Detect which cell encompasses the target text, then output its (X, Y) center coordinate. 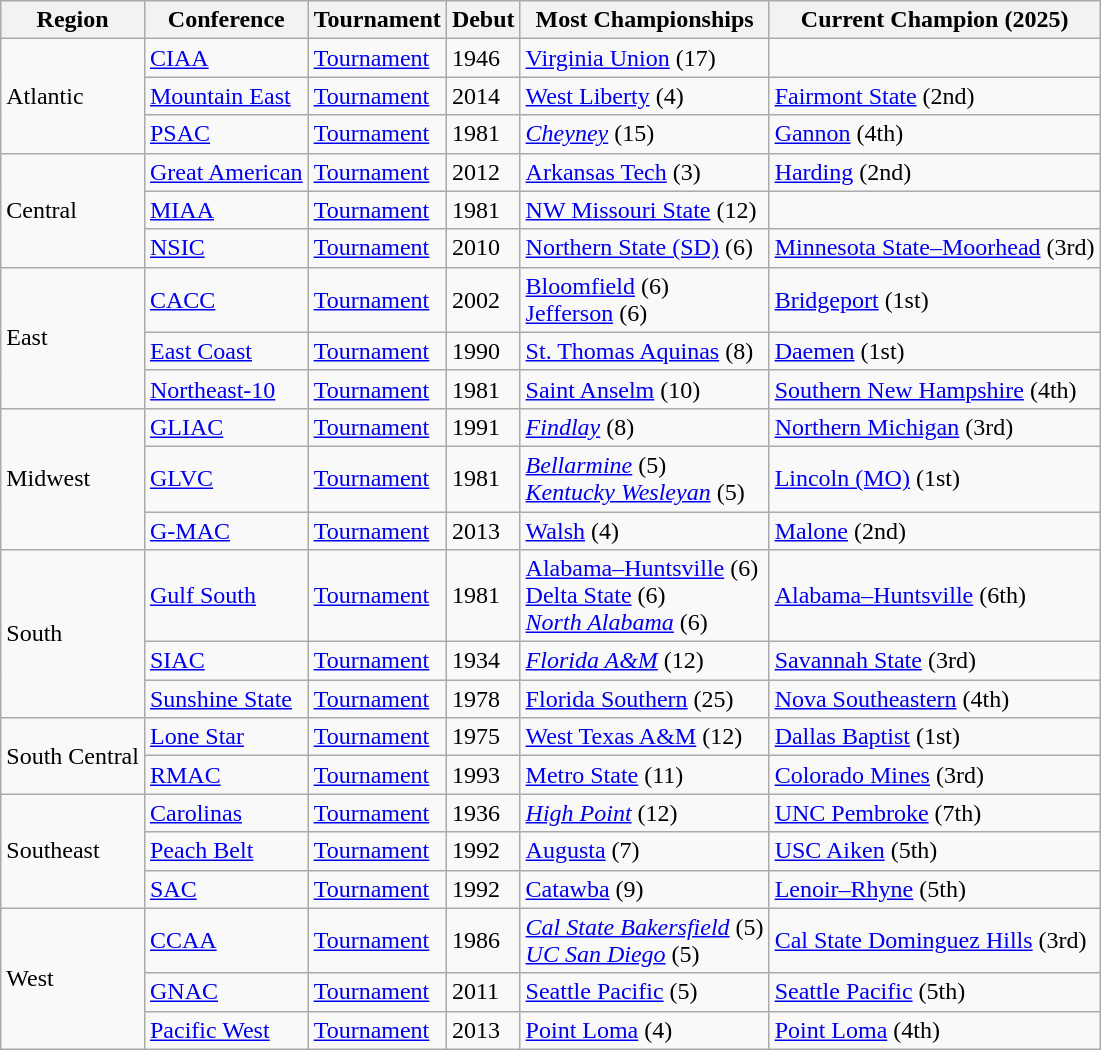
G-MAC (226, 531)
Minnesota State–Moorhead (3rd) (934, 248)
Malone (2nd) (934, 531)
Conference (226, 20)
USC Aiken (5th) (934, 851)
Central (73, 210)
SAC (226, 889)
Mountain East (226, 96)
High Point (12) (644, 813)
Point Loma (4) (644, 1030)
West Liberty (4) (644, 96)
West Texas A&M (12) (644, 737)
Savannah State (3rd) (934, 661)
1991 (483, 427)
Augusta (7) (644, 851)
Northeast-10 (226, 389)
2014 (483, 96)
GLVC (226, 478)
Metro State (11) (644, 775)
Bellarmine (5)Kentucky Wesleyan (5) (644, 478)
2011 (483, 992)
2010 (483, 248)
PSAC (226, 134)
1934 (483, 661)
GLIAC (226, 427)
2012 (483, 172)
MIAA (226, 210)
RMAC (226, 775)
St. Thomas Aquinas (8) (644, 351)
CCAA (226, 940)
Harding (2nd) (934, 172)
East Coast (226, 351)
Northern Michigan (3rd) (934, 427)
Bridgeport (1st) (934, 300)
Current Champion (2025) (934, 20)
Virginia Union (17) (644, 58)
Cal State Dominguez Hills (3rd) (934, 940)
2002 (483, 300)
Bloomfield (6)Jefferson (6) (644, 300)
Point Loma (4th) (934, 1030)
Lenoir–Rhyne (5th) (934, 889)
Great American (226, 172)
1993 (483, 775)
CIAA (226, 58)
Daemen (1st) (934, 351)
1990 (483, 351)
Florida A&M (12) (644, 661)
Findlay (8) (644, 427)
Carolinas (226, 813)
Alabama–Huntsville (6th) (934, 596)
Atlantic (73, 96)
Catawba (9) (644, 889)
Lone Star (226, 737)
South (73, 634)
Florida Southern (25) (644, 699)
CACC (226, 300)
Southern New Hampshire (4th) (934, 389)
Cal State Bakersfield (5)UC San Diego (5) (644, 940)
South Central (73, 756)
1978 (483, 699)
1946 (483, 58)
Seattle Pacific (5) (644, 992)
UNC Pembroke (7th) (934, 813)
NW Missouri State (12) (644, 210)
NSIC (226, 248)
West (73, 978)
Arkansas Tech (3) (644, 172)
East (73, 338)
Seattle Pacific (5th) (934, 992)
1975 (483, 737)
Saint Anselm (10) (644, 389)
Fairmont State (2nd) (934, 96)
Gannon (4th) (934, 134)
Cheyney (15) (644, 134)
Southeast (73, 851)
Peach Belt (226, 851)
Nova Southeastern (4th) (934, 699)
Midwest (73, 478)
Walsh (4) (644, 531)
Pacific West (226, 1030)
1986 (483, 940)
Colorado Mines (3rd) (934, 775)
Sunshine State (226, 699)
1936 (483, 813)
Northern State (SD) (6) (644, 248)
GNAC (226, 992)
Alabama–Huntsville (6)Delta State (6)North Alabama (6) (644, 596)
Debut (483, 20)
SIAC (226, 661)
Dallas Baptist (1st) (934, 737)
Lincoln (MO) (1st) (934, 478)
Most Championships (644, 20)
Region (73, 20)
Gulf South (226, 596)
